Search for the cell housing the specified text and yield its (x, y) center coordinate. 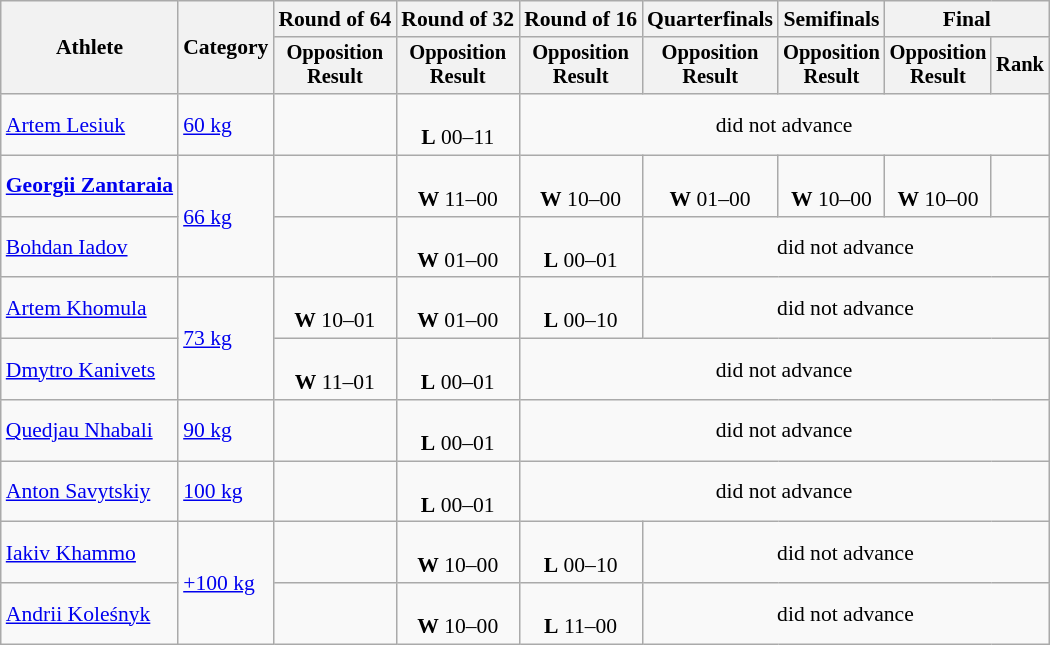
W 11–01 (334, 370)
60 kg (226, 124)
Bohdan Iadov (90, 248)
Rank (1020, 66)
100 kg (226, 492)
Iakiv Khammo (90, 552)
Quarterfinals (710, 19)
90 kg (226, 430)
Anton Savytskiy (90, 492)
L 11–00 (580, 614)
Round of 64 (334, 19)
Athlete (90, 48)
Category (226, 48)
Artem Lesiuk (90, 124)
Artem Khomula (90, 308)
73 kg (226, 339)
Semifinals (832, 19)
Round of 32 (458, 19)
+100 kg (226, 583)
Round of 16 (580, 19)
W 11–00 (458, 186)
Quedjau Nhabali (90, 430)
Georgii Zantaraia (90, 186)
W 10–01 (334, 308)
Dmytro Kanivets (90, 370)
66 kg (226, 217)
Final (967, 19)
L 00–11 (458, 124)
Andrii Koleśnyk (90, 614)
